Return [X, Y] of the center of cell containing provided text 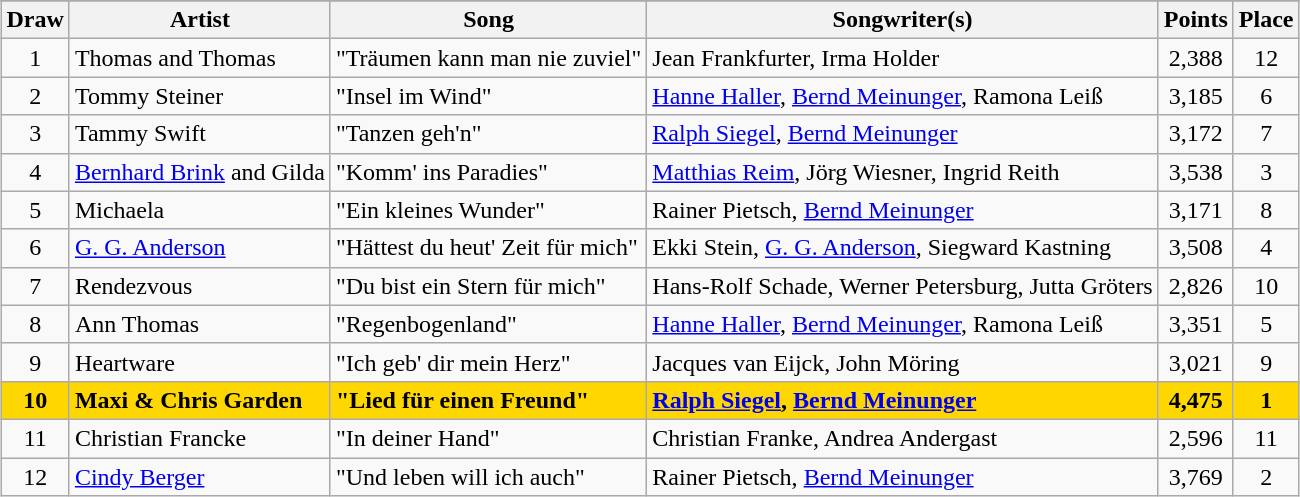
Matthias Reim, Jörg Wiesner, Ingrid Reith [902, 172]
Tommy Steiner [200, 96]
Songwriter(s) [902, 20]
"Und leben will ich auch" [488, 477]
Song [488, 20]
Rendezvous [200, 286]
"Lied für einen Freund" [488, 400]
3,171 [1196, 210]
"In deiner Hand" [488, 438]
Draw [35, 20]
"Komm' ins Paradies" [488, 172]
Christian Francke [200, 438]
Christian Franke, Andrea Andergast [902, 438]
G. G. Anderson [200, 248]
3,508 [1196, 248]
Michaela [200, 210]
Ann Thomas [200, 324]
Points [1196, 20]
Artist [200, 20]
Bernhard Brink and Gilda [200, 172]
"Du bist ein Stern für mich" [488, 286]
3,185 [1196, 96]
Hans-Rolf Schade, Werner Petersburg, Jutta Gröters [902, 286]
2,826 [1196, 286]
Jean Frankfurter, Irma Holder [902, 58]
Thomas and Thomas [200, 58]
Jacques van Eijck, John Möring [902, 362]
3,538 [1196, 172]
Cindy Berger [200, 477]
Heartware [200, 362]
"Regenbogenland" [488, 324]
Ekki Stein, G. G. Anderson, Siegward Kastning [902, 248]
"Ein kleines Wunder" [488, 210]
"Tanzen geh'n" [488, 134]
Tammy Swift [200, 134]
4,475 [1196, 400]
Maxi & Chris Garden [200, 400]
3,021 [1196, 362]
"Insel im Wind" [488, 96]
2,596 [1196, 438]
"Träumen kann man nie zuviel" [488, 58]
3,769 [1196, 477]
"Ich geb' dir mein Herz" [488, 362]
3,351 [1196, 324]
Place [1266, 20]
"Hättest du heut' Zeit für mich" [488, 248]
2,388 [1196, 58]
3,172 [1196, 134]
